From the cell containing the given text, extract its center point as [x, y] coordinate. 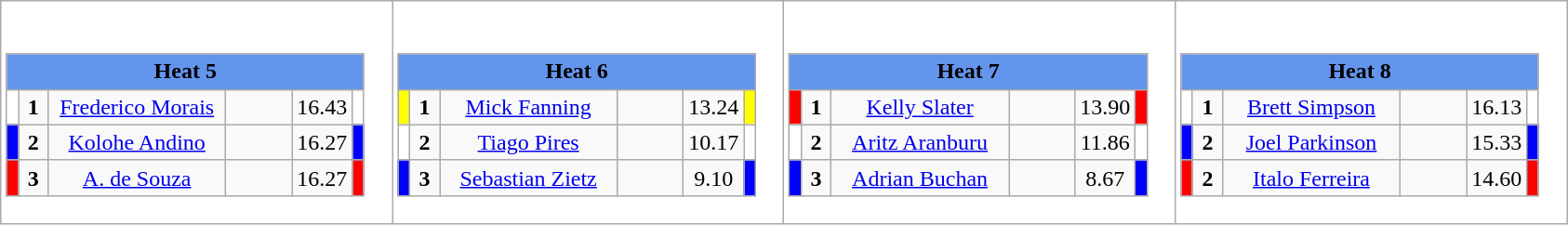
Heat 5 [185, 72]
Kelly Slater [921, 107]
13.24 [714, 107]
Heat 7 1 Kelly Slater 13.90 2 Aritz Aranburu 11.86 3 Adrian Buchan 8.67 [980, 112]
16.43 [322, 107]
Kolohe Andino [138, 142]
14.60 [1497, 178]
8.67 [1105, 178]
Brett Simpson [1311, 107]
9.10 [714, 178]
15.33 [1497, 142]
Heat 5 1 Frederico Morais 16.43 2 Kolohe Andino 16.27 3 A. de Souza 16.27 [197, 112]
Heat 6 1 Mick Fanning 13.24 2 Tiago Pires 10.17 3 Sebastian Zietz 9.10 [588, 112]
10.17 [714, 142]
13.90 [1105, 107]
16.13 [1497, 107]
Frederico Morais [138, 107]
Aritz Aranburu [921, 142]
Heat 6 [577, 72]
Heat 8 [1360, 72]
A. de Souza [138, 178]
Adrian Buchan [921, 178]
Tiago Pires [528, 142]
Heat 8 1 Brett Simpson 16.13 2 Joel Parkinson 15.33 2 Italo Ferreira 14.60 [1371, 112]
Joel Parkinson [1311, 142]
Heat 7 [968, 72]
Sebastian Zietz [528, 178]
Italo Ferreira [1311, 178]
11.86 [1105, 142]
Mick Fanning [528, 107]
